Determine the [X, Y] coordinate at the center of the cell enclosing the given text.  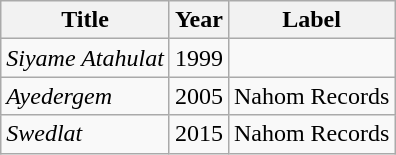
2015 [198, 134]
Title [86, 20]
Label [311, 20]
2005 [198, 96]
Year [198, 20]
Ayedergem [86, 96]
1999 [198, 58]
Siyame Atahulat [86, 58]
Swedlat [86, 134]
